Output the (x, y) coordinate of the center of the cell containing the given text.  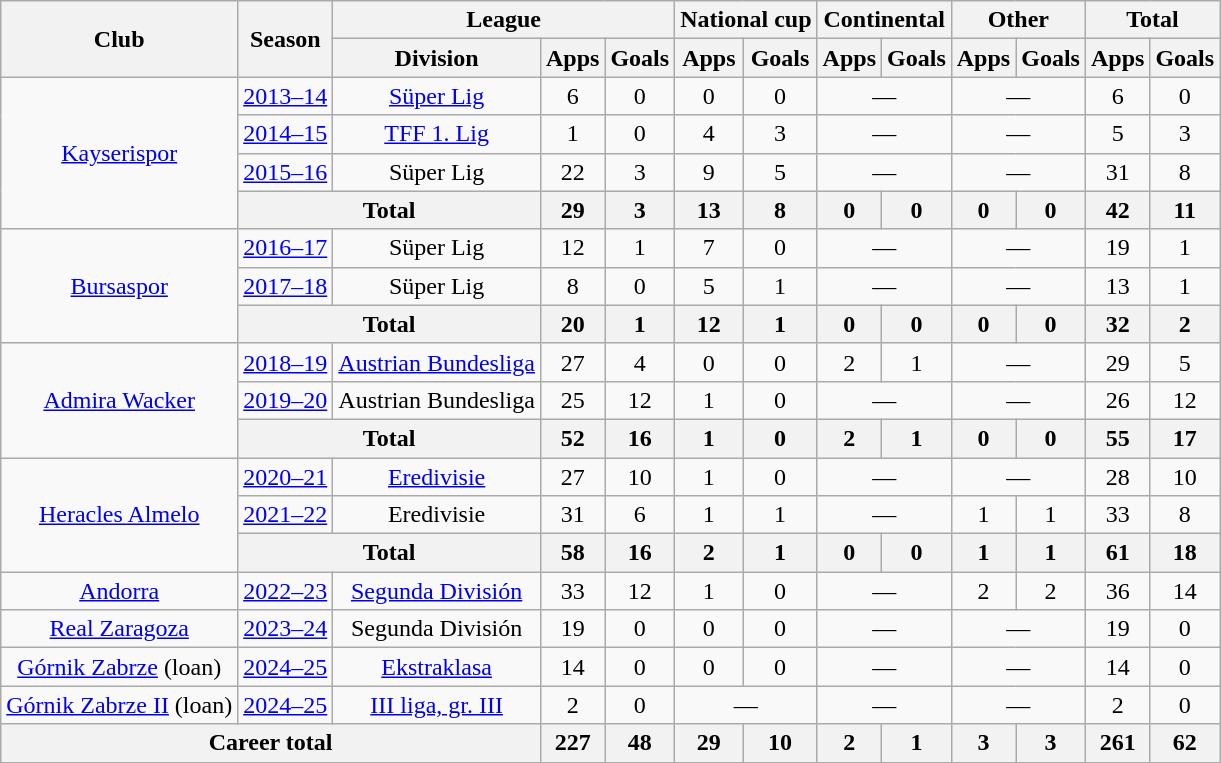
Górnik Zabrze II (loan) (120, 705)
2023–24 (286, 629)
Continental (884, 20)
Real Zaragoza (120, 629)
Heracles Almelo (120, 515)
11 (1185, 210)
48 (640, 743)
58 (572, 553)
9 (709, 172)
Other (1018, 20)
17 (1185, 438)
Career total (271, 743)
55 (1117, 438)
Ekstraklasa (437, 667)
2022–23 (286, 591)
26 (1117, 400)
Division (437, 58)
28 (1117, 477)
TFF 1. Lig (437, 134)
227 (572, 743)
2013–14 (286, 96)
62 (1185, 743)
III liga, gr. III (437, 705)
2018–19 (286, 362)
League (504, 20)
32 (1117, 324)
Club (120, 39)
61 (1117, 553)
Bursaspor (120, 286)
261 (1117, 743)
25 (572, 400)
52 (572, 438)
36 (1117, 591)
42 (1117, 210)
2014–15 (286, 134)
Admira Wacker (120, 400)
2020–21 (286, 477)
Season (286, 39)
22 (572, 172)
2021–22 (286, 515)
2016–17 (286, 248)
7 (709, 248)
2017–18 (286, 286)
National cup (746, 20)
Andorra (120, 591)
2019–20 (286, 400)
18 (1185, 553)
Górnik Zabrze (loan) (120, 667)
2015–16 (286, 172)
20 (572, 324)
Kayserispor (120, 153)
